Pinpoint the cell where the given text exists, returning its [X, Y] midpoint coordinate. 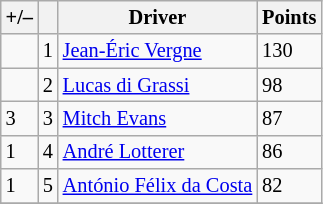
5 [48, 186]
87 [289, 118]
+/– [20, 17]
2 [48, 85]
Driver [158, 17]
António Félix da Costa [158, 186]
Lucas di Grassi [158, 85]
Points [289, 17]
4 [48, 152]
Mitch Evans [158, 118]
Jean-Éric Vergne [158, 51]
André Lotterer [158, 152]
82 [289, 186]
86 [289, 152]
98 [289, 85]
130 [289, 51]
